For the text-containing cell, return its midpoint in [x, y] coordinate format. 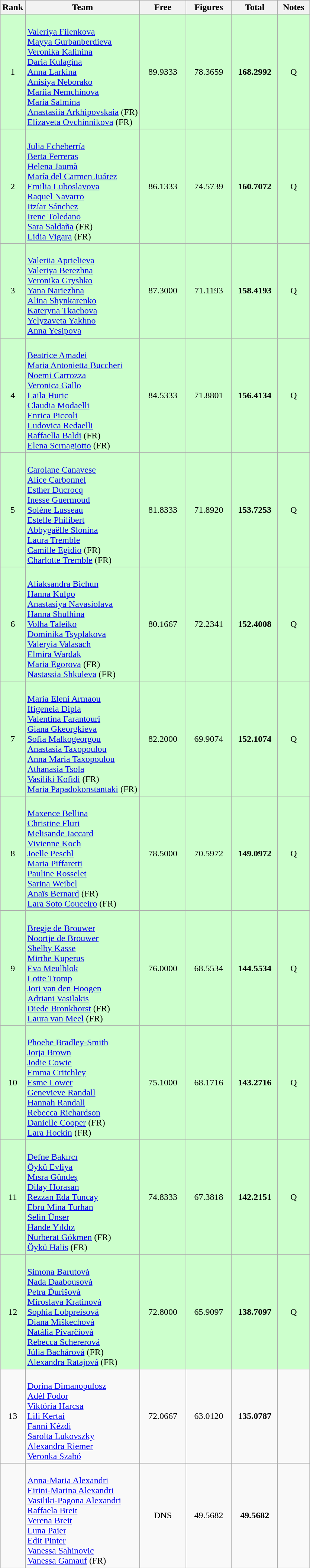
74.8333 [163, 1197]
71.1193 [209, 291]
158.4193 [255, 291]
143.2716 [255, 1082]
8 [13, 853]
71.8801 [209, 395]
156.4134 [255, 395]
Valeriia AprielievaValeriya BerezhnaVeronika GryshkoYana NariezhnaAlina ShynkarenkoKateryna TkachovaYelyzaveta YakhnoAnna Yesipova [83, 291]
5 [13, 510]
152.1074 [255, 739]
3 [13, 291]
78.3659 [209, 72]
11 [13, 1197]
68.5534 [209, 968]
72.2341 [209, 624]
4 [13, 395]
72.0667 [163, 1416]
138.7097 [255, 1312]
168.2992 [255, 72]
89.9333 [163, 72]
144.5534 [255, 968]
67.3818 [209, 1197]
69.9074 [209, 739]
68.1716 [209, 1082]
Rank [13, 7]
149.0972 [255, 853]
10 [13, 1082]
71.8920 [209, 510]
Free [163, 7]
87.3000 [163, 291]
81.8333 [163, 510]
65.9097 [209, 1312]
1 [13, 72]
135.0787 [255, 1416]
152.4008 [255, 624]
84.5333 [163, 395]
13 [13, 1416]
9 [13, 968]
7 [13, 739]
82.2000 [163, 739]
153.7253 [255, 510]
Dorina DimanopuloszAdél FodorViktória HarcsaLili KertaiFanni KézdiSarolta LukovszkyAlexandra RiemerVeronka Szabó [83, 1416]
76.0000 [163, 968]
Figures [209, 7]
80.1667 [163, 624]
86.1333 [163, 186]
74.5739 [209, 186]
160.7072 [255, 186]
Total [255, 7]
72.8000 [163, 1312]
Defne BakırcıÖykü EvliyaMısra GündeşDilay HorasanRezzan Eda TuncayEbru Mina TurhanSelin ÜnserHande YıldızNurberat Gökmen (FR)Öykü Halis (FR) [83, 1197]
63.0120 [209, 1416]
78.5000 [163, 853]
6 [13, 624]
Notes [294, 7]
2 [13, 186]
12 [13, 1312]
DNS [163, 1516]
142.2151 [255, 1197]
75.1000 [163, 1082]
Team [83, 7]
70.5972 [209, 853]
